From the cell containing the given text, extract its center point as [X, Y] coordinate. 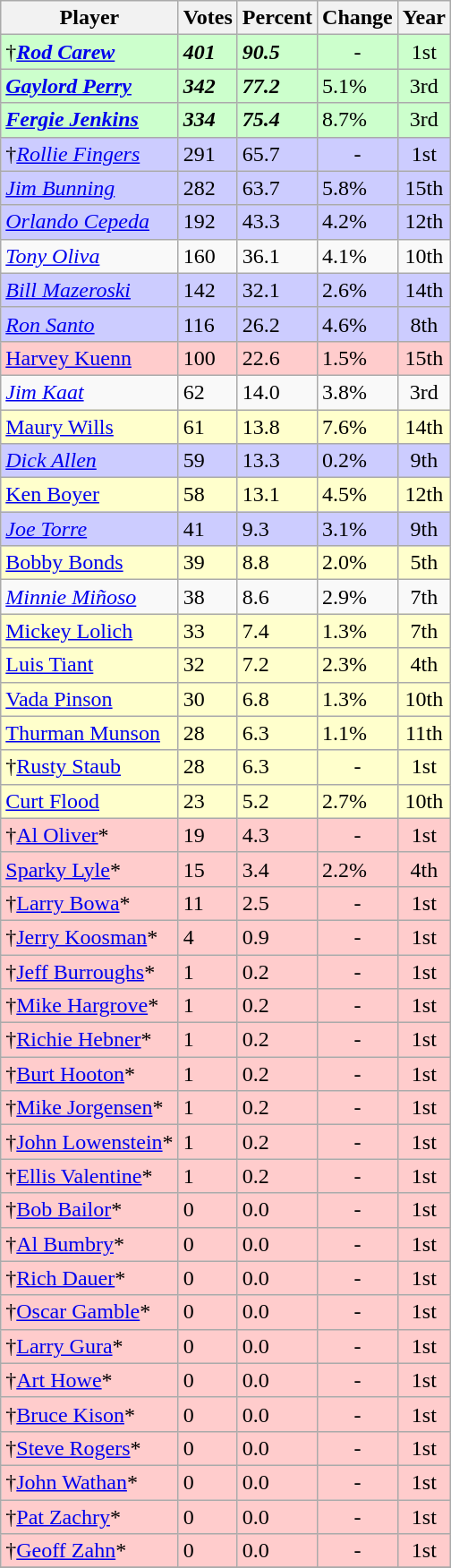
†Art Howe* [89, 1380]
Jim Kaat [89, 392]
43.3 [277, 222]
58 [208, 495]
15 [208, 869]
23 [208, 801]
90.5 [277, 52]
†Rod Carew [89, 52]
Votes [208, 18]
282 [208, 188]
0.2% [358, 461]
7.4 [277, 631]
3.1% [358, 529]
8.8 [277, 563]
62 [208, 392]
65.7 [277, 154]
41 [208, 529]
Vada Pinson [89, 699]
5.1% [358, 86]
4.1% [358, 256]
13.1 [277, 495]
7.6% [358, 427]
4.5% [358, 495]
Joe Torre [89, 529]
26.2 [277, 324]
0.9 [277, 937]
1.1% [358, 733]
†Oscar Gamble* [89, 1312]
8th [424, 324]
32 [208, 665]
†Burt Hooton* [89, 1074]
†Steve Rogers* [89, 1448]
†Mike Hargrove* [89, 1006]
192 [208, 222]
†Jeff Burroughs* [89, 971]
116 [208, 324]
†Rich Dauer* [89, 1278]
Percent [277, 18]
Sparky Lyle* [89, 869]
†Pat Zachry* [89, 1517]
13.8 [277, 427]
Fergie Jenkins [89, 120]
†Jerry Koosman* [89, 937]
5.8% [358, 188]
2.2% [358, 869]
75.4 [277, 120]
4.3 [277, 835]
†Ellis Valentine* [89, 1176]
2.3% [358, 665]
11th [424, 733]
†Rusty Staub [89, 767]
291 [208, 154]
63.7 [277, 188]
5th [424, 563]
30 [208, 699]
38 [208, 597]
33 [208, 631]
Player [89, 18]
Year [424, 18]
†Bruce Kison* [89, 1414]
19 [208, 835]
†John Lowenstein* [89, 1142]
14.0 [277, 392]
61 [208, 427]
142 [208, 290]
Jim Bunning [89, 188]
2.7% [358, 801]
†Larry Bowa* [89, 903]
7.2 [277, 665]
†Rollie Fingers [89, 154]
Bobby Bonds [89, 563]
†Bob Bailor* [89, 1210]
Harvey Kuenn [89, 358]
†Al Oliver* [89, 835]
†Geoff Zahn* [89, 1551]
9.3 [277, 529]
100 [208, 358]
†Mike Jorgensen* [89, 1108]
22.6 [277, 358]
†Al Bumbry* [89, 1244]
13.3 [277, 461]
2.9% [358, 597]
Gaylord Perry [89, 86]
4.2% [358, 222]
401 [208, 52]
Minnie Miñoso [89, 597]
Ken Boyer [89, 495]
77.2 [277, 86]
Ron Santo [89, 324]
Thurman Munson [89, 733]
11 [208, 903]
†John Wathan* [89, 1482]
Luis Tiant [89, 665]
1.5% [358, 358]
32.1 [277, 290]
Mickey Lolich [89, 631]
3.4 [277, 869]
2.0% [358, 563]
3.8% [358, 392]
39 [208, 563]
59 [208, 461]
342 [208, 86]
†Richie Hebner* [89, 1040]
Dick Allen [89, 461]
8.7% [358, 120]
334 [208, 120]
4 [208, 937]
Curt Flood [89, 801]
8.6 [277, 597]
Maury Wills [89, 427]
2.5 [277, 903]
2.6% [358, 290]
Change [358, 18]
6.8 [277, 699]
36.1 [277, 256]
Orlando Cepeda [89, 222]
5.2 [277, 801]
†Larry Gura* [89, 1346]
160 [208, 256]
4.6% [358, 324]
Bill Mazeroski [89, 290]
Tony Oliva [89, 256]
